Detect which cell encompasses the target text, then output its (x, y) center coordinate. 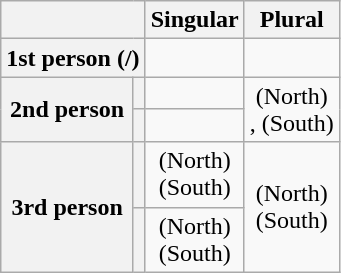
2nd person (68, 110)
1st person (/) (73, 58)
Singular (194, 20)
(North) , (South) (292, 110)
3rd person (68, 207)
Plural (292, 20)
